Locate the cell with the specified text and output its [x, y] center coordinate. 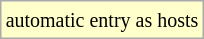
automatic entry as hosts [102, 20]
